Search for the cell housing the specified text and yield its [x, y] center coordinate. 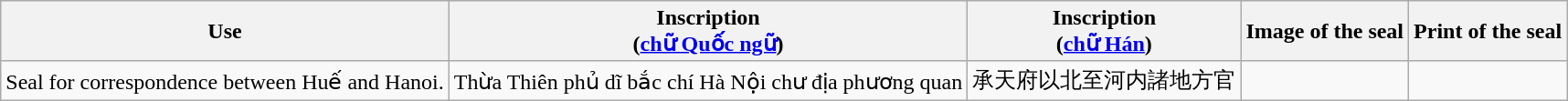
Inscription(chữ Hán) [1104, 31]
Print of the seal [1488, 31]
Seal for correspondence between Huế and Hanoi. [225, 80]
Thừa Thiên phủ dĩ bắc chí Hà Nội chư địa phương quan [708, 80]
承天府以北至河内諸地方官 [1104, 80]
Inscription(chữ Quốc ngữ) [708, 31]
Use [225, 31]
Image of the seal [1325, 31]
